Determine the (x, y) coordinate at the center of the cell enclosing the given text.  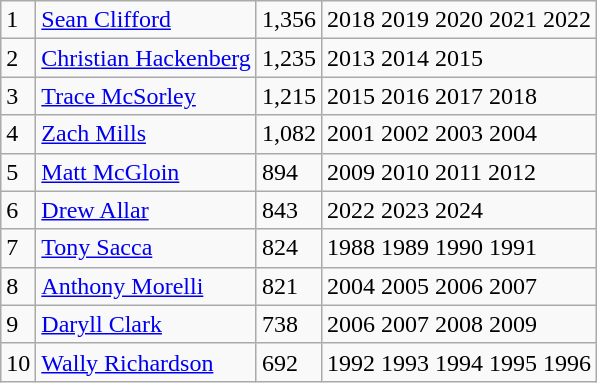
Tony Sacca (146, 248)
4 (18, 134)
1,082 (288, 134)
Sean Clifford (146, 20)
824 (288, 248)
2018 2019 2020 2021 2022 (458, 20)
1,235 (288, 58)
2001 2002 2003 2004 (458, 134)
9 (18, 324)
1,356 (288, 20)
2022 2023 2024 (458, 210)
738 (288, 324)
Wally Richardson (146, 362)
2004 2005 2006 2007 (458, 286)
Daryll Clark (146, 324)
10 (18, 362)
Christian Hackenberg (146, 58)
821 (288, 286)
3 (18, 96)
Trace McSorley (146, 96)
843 (288, 210)
Anthony Morelli (146, 286)
1988 1989 1990 1991 (458, 248)
1,215 (288, 96)
8 (18, 286)
7 (18, 248)
2009 2010 2011 2012 (458, 172)
692 (288, 362)
Zach Mills (146, 134)
2 (18, 58)
2013 2014 2015 (458, 58)
1 (18, 20)
2006 2007 2008 2009 (458, 324)
2015 2016 2017 2018 (458, 96)
894 (288, 172)
5 (18, 172)
Drew Allar (146, 210)
6 (18, 210)
Matt McGloin (146, 172)
1992 1993 1994 1995 1996 (458, 362)
